Return [X, Y] of the center of cell containing provided text 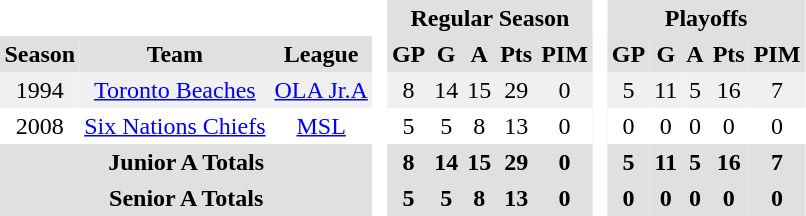
Toronto Beaches [175, 90]
League [321, 54]
Junior A Totals [186, 162]
1994 [40, 90]
Senior A Totals [186, 198]
Regular Season [490, 18]
MSL [321, 126]
OLA Jr.A [321, 90]
Season [40, 54]
Team [175, 54]
Playoffs [706, 18]
2008 [40, 126]
Six Nations Chiefs [175, 126]
